Extract the [x, y] coordinate from the center of the cell holding the provided text.  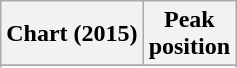
Chart (2015) [72, 34]
Peak position [189, 34]
